For the text-containing cell, return its midpoint in (x, y) coordinate format. 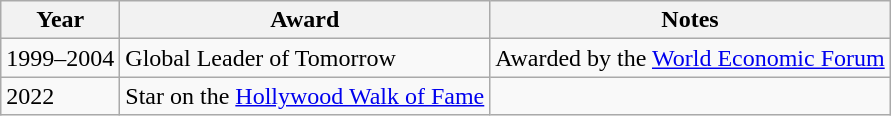
Year (60, 20)
Global Leader of Tomorrow (305, 58)
2022 (60, 96)
Award (305, 20)
Star on the Hollywood Walk of Fame (305, 96)
Awarded by the World Economic Forum (690, 58)
Notes (690, 20)
1999–2004 (60, 58)
